Output the [X, Y] coordinate of the center of the cell containing the given text.  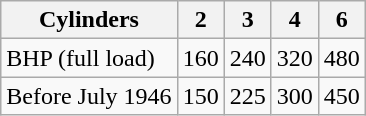
225 [248, 96]
3 [248, 20]
Cylinders [89, 20]
150 [200, 96]
320 [294, 58]
300 [294, 96]
4 [294, 20]
480 [342, 58]
2 [200, 20]
Before July 1946 [89, 96]
240 [248, 58]
160 [200, 58]
450 [342, 96]
BHP (full load) [89, 58]
6 [342, 20]
